Locate the cell with the specified text and output its (x, y) center coordinate. 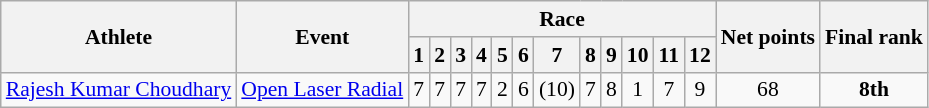
4 (482, 55)
Event (322, 36)
11 (670, 55)
(10) (557, 90)
3 (460, 55)
Athlete (119, 36)
Net points (768, 36)
68 (768, 90)
Rajesh Kumar Choudhary (119, 90)
Final rank (874, 36)
10 (638, 55)
5 (502, 55)
Open Laser Radial (322, 90)
8th (874, 90)
12 (700, 55)
Race (562, 19)
